Find where the given text appears and provide that cell's center as [x, y] coordinate. 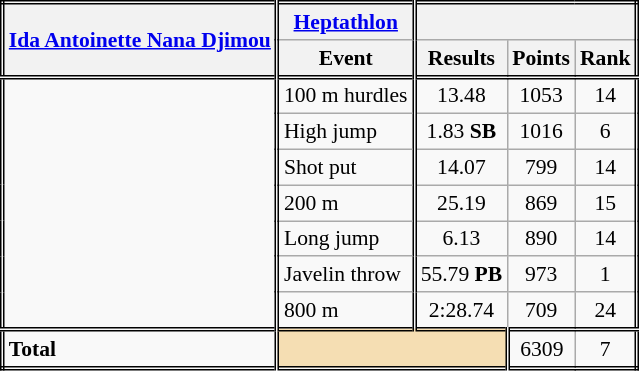
7 [606, 348]
100 m hurdles [346, 96]
6 [606, 132]
Javelin throw [346, 275]
890 [541, 239]
1 [606, 275]
799 [541, 168]
Shot put [346, 168]
869 [541, 203]
6.13 [460, 239]
1016 [541, 132]
High jump [346, 132]
6309 [541, 348]
Long jump [346, 239]
1053 [541, 96]
200 m [346, 203]
55.79 PB [460, 275]
Points [541, 58]
973 [541, 275]
800 m [346, 310]
709 [541, 310]
15 [606, 203]
24 [606, 310]
Heptathlon [346, 22]
13.48 [460, 96]
Results [460, 58]
Rank [606, 58]
Event [346, 58]
2:28.74 [460, 310]
1.83 SB [460, 132]
14.07 [460, 168]
Ida Antoinette Nana Djimou [140, 40]
25.19 [460, 203]
Total [140, 348]
